From the cell containing the given text, extract its center point as (x, y) coordinate. 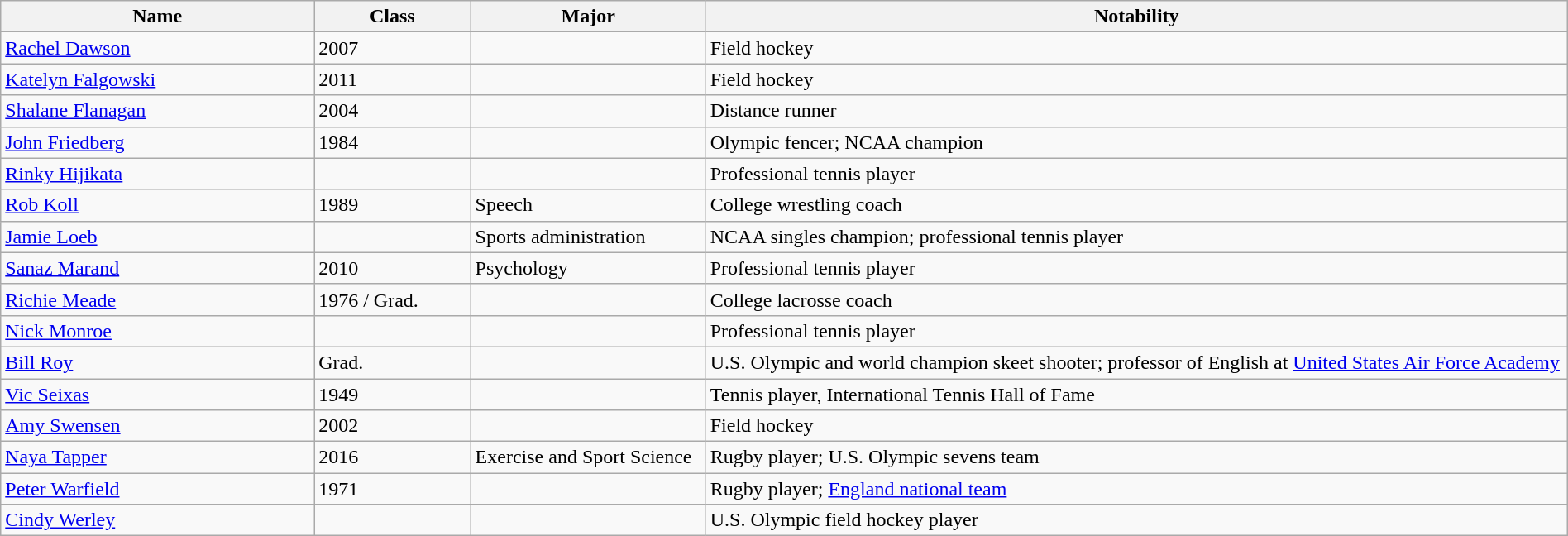
Major (588, 17)
Tennis player, International Tennis Hall of Fame (1136, 395)
2010 (392, 268)
2002 (392, 426)
1984 (392, 142)
Vic Seixas (157, 395)
Jamie Loeb (157, 237)
Shalane Flanagan (157, 111)
Katelyn Falgowski (157, 79)
John Friedberg (157, 142)
Rachel Dawson (157, 48)
Peter Warfield (157, 489)
Cindy Werley (157, 520)
1976 / Grad. (392, 299)
Exercise and Sport Science (588, 457)
1989 (392, 205)
NCAA singles champion; professional tennis player (1136, 237)
Sanaz Marand (157, 268)
Rugby player; England national team (1136, 489)
2007 (392, 48)
Olympic fencer; NCAA champion (1136, 142)
Grad. (392, 362)
Psychology (588, 268)
College lacrosse coach (1136, 299)
Rugby player; U.S. Olympic sevens team (1136, 457)
Amy Swensen (157, 426)
Distance runner (1136, 111)
Bill Roy (157, 362)
2016 (392, 457)
U.S. Olympic field hockey player (1136, 520)
1949 (392, 395)
Speech (588, 205)
1971 (392, 489)
Notability (1136, 17)
Name (157, 17)
Nick Monroe (157, 331)
2011 (392, 79)
Richie Meade (157, 299)
Naya Tapper (157, 457)
Rinky Hijikata (157, 174)
Class (392, 17)
College wrestling coach (1136, 205)
U.S. Olympic and world champion skeet shooter; professor of English at United States Air Force Academy (1136, 362)
Sports administration (588, 237)
Rob Koll (157, 205)
2004 (392, 111)
